Scan for the cell matching the given text and deliver its [X, Y] coordinate at center. 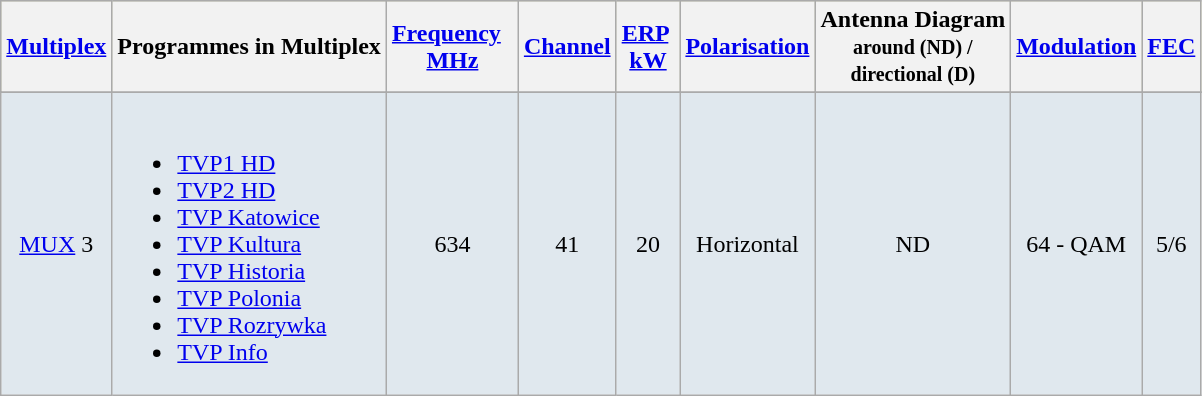
5/6 [1172, 244]
TVP1 HDTVP2 HDTVP KatowiceTVP KulturaTVP HistoriaTVP PoloniaTVP RozrywkaTVP Info [250, 244]
Programmes in Multiplex [250, 47]
634 [452, 244]
MUX 3 [56, 244]
Horizontal [748, 244]
Modulation [1076, 47]
20 [648, 244]
ND [913, 244]
Antenna Diagramaround (ND) /directional (D) [913, 47]
ERP kW [648, 47]
41 [567, 244]
64 - QAM [1076, 244]
Multiplex [56, 47]
Polarisation [748, 47]
FEC [1172, 47]
Channel [567, 47]
Frequency MHz [452, 47]
